From the cell containing the given text, extract its center point as (X, Y) coordinate. 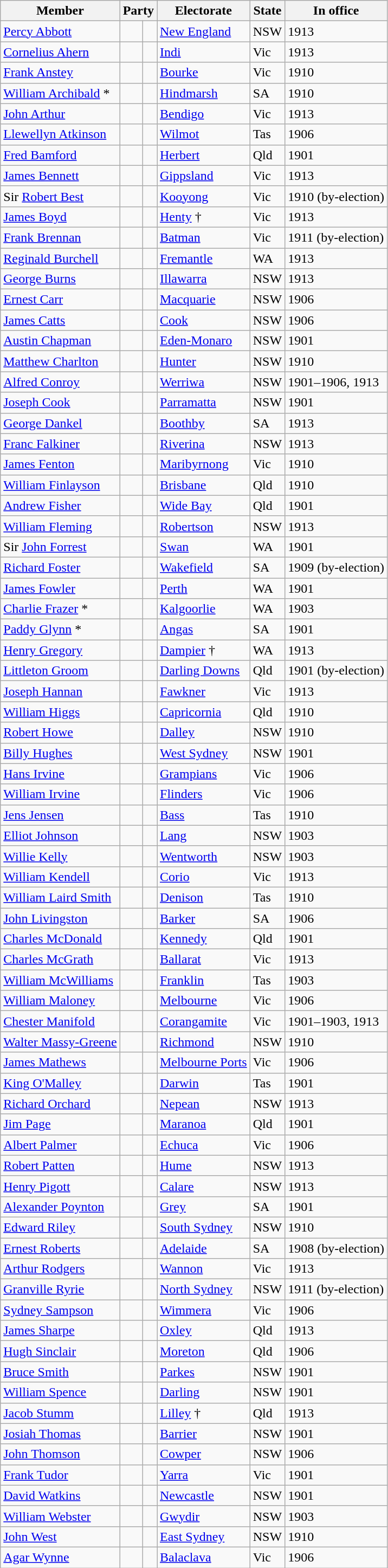
1901 (by-election) (336, 671)
Cook (204, 320)
Member (60, 11)
Echuca (204, 1145)
Darling Downs (204, 671)
Henry Gregory (60, 650)
Josiah Thomas (60, 1434)
Cowper (204, 1454)
Frank Brennan (60, 237)
William McWilliams (60, 980)
Jim Page (60, 1124)
Maribyrnong (204, 464)
William Kendell (60, 877)
Wentworth (204, 856)
Dampier † (204, 650)
Electorate (204, 11)
Newcastle (204, 1495)
John West (60, 1537)
Edward Riley (60, 1227)
Jens Jensen (60, 815)
Bruce Smith (60, 1372)
Charlie Frazer * (60, 609)
West Sydney (204, 753)
Charles McDonald (60, 939)
In office (336, 11)
Alfred Conroy (60, 382)
1910 (by-election) (336, 196)
William Finlayson (60, 485)
Agar Wynne (60, 1557)
Werriwa (204, 382)
Robert Howe (60, 733)
North Sydney (204, 1290)
Calare (204, 1186)
Frank Tudor (60, 1475)
State (267, 11)
Brisbane (204, 485)
Charles McGrath (60, 960)
Sydney Sampson (60, 1310)
South Sydney (204, 1227)
Gwydir (204, 1516)
Wilmot (204, 134)
Franc Falkiner (60, 444)
Denison (204, 897)
Walter Massy-Greene (60, 1042)
Ernest Roberts (60, 1248)
Chester Manifold (60, 1021)
Frank Anstey (60, 73)
Llewellyn Atkinson (60, 134)
James Bennett (60, 176)
James Sharpe (60, 1331)
Batman (204, 237)
Albert Palmer (60, 1145)
Gippsland (204, 176)
Barrier (204, 1434)
Joseph Cook (60, 403)
Wakefield (204, 567)
Billy Hughes (60, 753)
Fremantle (204, 258)
Perth (204, 588)
David Watkins (60, 1495)
Andrew Fisher (60, 506)
Henry Pigott (60, 1186)
Hindmarsh (204, 93)
William Spence (60, 1392)
East Sydney (204, 1537)
Party (138, 11)
Richmond (204, 1042)
1909 (by-election) (336, 567)
Fred Bamford (60, 155)
Cornelius Ahern (60, 52)
James Fenton (60, 464)
Bendigo (204, 114)
Wimmera (204, 1310)
William Higgs (60, 712)
Barker (204, 918)
William Laird Smith (60, 897)
Flinders (204, 794)
Grey (204, 1207)
Franklin (204, 980)
1901–1906, 1913 (336, 382)
Robertson (204, 526)
Austin Chapman (60, 341)
James Mathews (60, 1062)
George Dankel (60, 423)
Corangamite (204, 1021)
William Archibald * (60, 93)
Willie Kelly (60, 856)
Alexander Poynton (60, 1207)
Ballarat (204, 960)
Wannon (204, 1269)
Herbert (204, 155)
Lilley † (204, 1413)
Indi (204, 52)
Boothby (204, 423)
Littleton Groom (60, 671)
Joseph Hannan (60, 691)
1908 (by-election) (336, 1248)
John Arthur (60, 114)
Moreton (204, 1351)
Robert Patten (60, 1165)
William Fleming (60, 526)
Elliot Johnson (60, 835)
Hugh Sinclair (60, 1351)
Darwin (204, 1083)
Capricornia (204, 712)
William Irvine (60, 794)
Parkes (204, 1372)
Sir John Forrest (60, 547)
Riverina (204, 444)
Grampians (204, 774)
Illawarra (204, 279)
John Thomson (60, 1454)
Wide Bay (204, 506)
Lang (204, 835)
1901–1903, 1913 (336, 1021)
Hume (204, 1165)
Paddy Glynn * (60, 630)
Yarra (204, 1475)
New England (204, 31)
Bourke (204, 73)
William Maloney (60, 1001)
Bass (204, 815)
Swan (204, 547)
James Fowler (60, 588)
Matthew Charlton (60, 361)
Eden-Monaro (204, 341)
Henty † (204, 217)
Oxley (204, 1331)
John Livingston (60, 918)
Maranoa (204, 1124)
Ernest Carr (60, 300)
Macquarie (204, 300)
Fawkner (204, 691)
Hunter (204, 361)
Granville Ryrie (60, 1290)
James Boyd (60, 217)
Richard Orchard (60, 1104)
James Catts (60, 320)
Darling (204, 1392)
Richard Foster (60, 567)
William Webster (60, 1516)
Kooyong (204, 196)
Kalgoorlie (204, 609)
Kennedy (204, 939)
Reginald Burchell (60, 258)
Arthur Rodgers (60, 1269)
Balaclava (204, 1557)
Angas (204, 630)
Percy Abbott (60, 31)
Corio (204, 877)
Parramatta (204, 403)
Sir Robert Best (60, 196)
Nepean (204, 1104)
Melbourne Ports (204, 1062)
Jacob Stumm (60, 1413)
Hans Irvine (60, 774)
Dalley (204, 733)
George Burns (60, 279)
Melbourne (204, 1001)
King O'Malley (60, 1083)
Adelaide (204, 1248)
